Determine the [X, Y] coordinate at the center of the cell enclosing the given text.  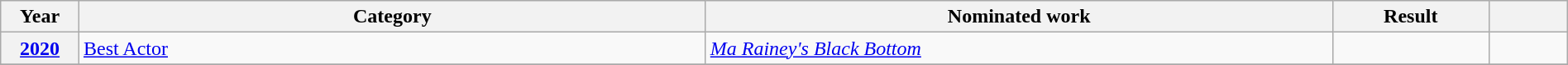
Result [1411, 17]
Best Actor [392, 48]
Ma Rainey's Black Bottom [1019, 48]
Nominated work [1019, 17]
2020 [40, 48]
Year [40, 17]
Category [392, 17]
